Return the [X, Y] coordinate for the center point of the cell that contains the specified text.  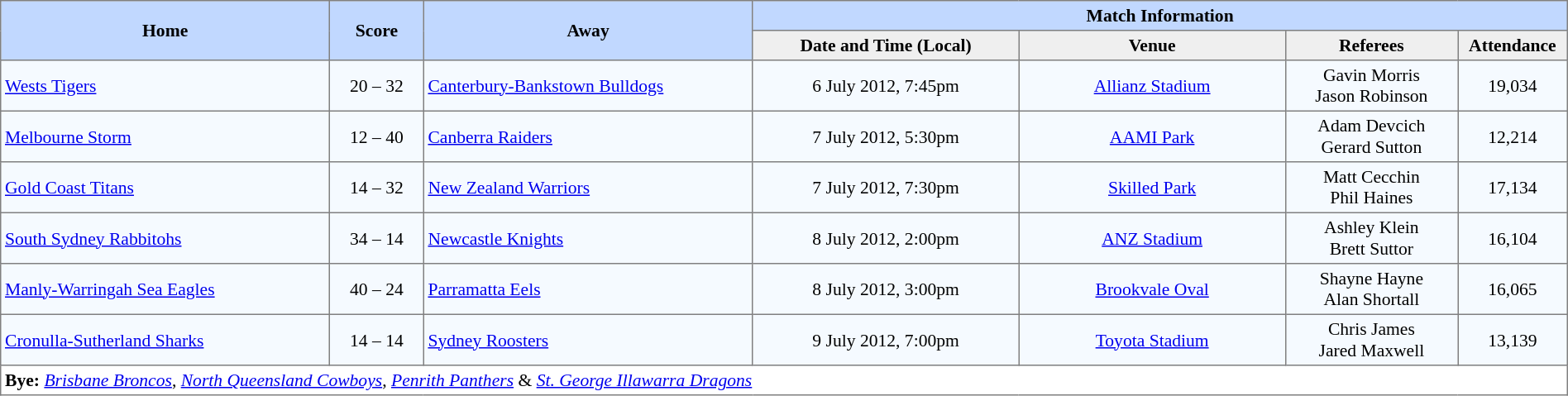
Gavin Morris Jason Robinson [1371, 86]
14 – 14 [377, 340]
Toyota Stadium [1152, 340]
7 July 2012, 7:30pm [886, 188]
6 July 2012, 7:45pm [886, 86]
South Sydney Rabbitohs [165, 238]
Adam Devcich Gerard Sutton [1371, 136]
8 July 2012, 3:00pm [886, 289]
Chris James Jared Maxwell [1371, 340]
17,134 [1513, 188]
Brookvale Oval [1152, 289]
14 – 32 [377, 188]
Bye: Brisbane Broncos, North Queensland Cowboys, Penrith Panthers & St. George Illawarra Dragons [784, 380]
ANZ Stadium [1152, 238]
Referees [1371, 45]
16,065 [1513, 289]
Canterbury-Bankstown Bulldogs [588, 86]
Score [377, 31]
40 – 24 [377, 289]
Away [588, 31]
Canberra Raiders [588, 136]
Match Information [1159, 16]
Matt Cecchin Phil Haines [1371, 188]
Gold Coast Titans [165, 188]
Manly-Warringah Sea Eagles [165, 289]
Allianz Stadium [1152, 86]
12 – 40 [377, 136]
Attendance [1513, 45]
20 – 32 [377, 86]
7 July 2012, 5:30pm [886, 136]
Wests Tigers [165, 86]
Skilled Park [1152, 188]
Venue [1152, 45]
AAMI Park [1152, 136]
Newcastle Knights [588, 238]
Date and Time (Local) [886, 45]
Cronulla-Sutherland Sharks [165, 340]
16,104 [1513, 238]
Parramatta Eels [588, 289]
34 – 14 [377, 238]
13,139 [1513, 340]
Home [165, 31]
Ashley Klein Brett Suttor [1371, 238]
Sydney Roosters [588, 340]
9 July 2012, 7:00pm [886, 340]
8 July 2012, 2:00pm [886, 238]
Shayne Hayne Alan Shortall [1371, 289]
New Zealand Warriors [588, 188]
12,214 [1513, 136]
19,034 [1513, 86]
Melbourne Storm [165, 136]
